From the cell containing the given text, extract its center point as (x, y) coordinate. 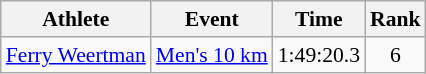
Athlete (76, 19)
6 (396, 55)
Men's 10 km (212, 55)
Event (212, 19)
1:49:20.3 (319, 55)
Ferry Weertman (76, 55)
Rank (396, 19)
Time (319, 19)
